Scan for the cell matching the given text and deliver its [X, Y] coordinate at center. 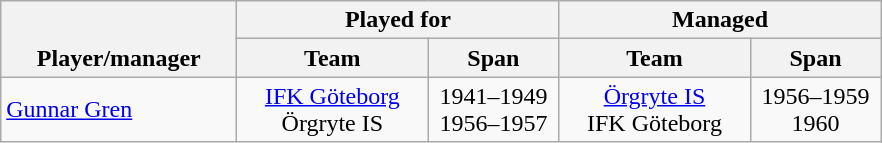
1956–19591960 [816, 110]
1941–19491956–1957 [494, 110]
Gunnar Gren [119, 110]
Player/manager [119, 39]
Managed [720, 20]
Örgryte ISIFK Göteborg [654, 110]
Played for [398, 20]
IFK GöteborgÖrgryte IS [332, 110]
